Provide the [x, y] coordinate of the cell's center where the given text is located.  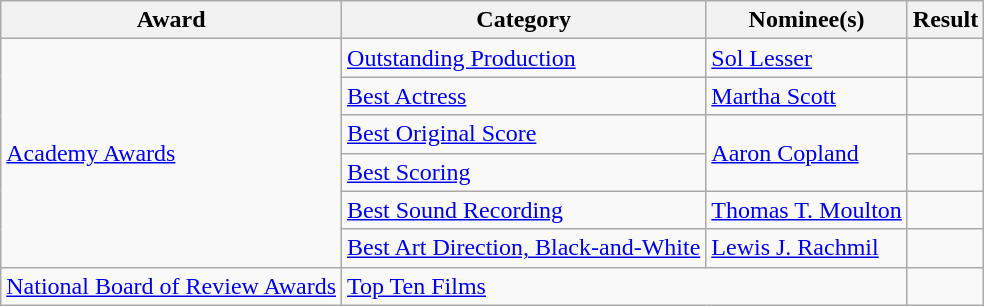
National Board of Review Awards [172, 286]
Academy Awards [172, 153]
Award [172, 20]
Lewis J. Rachmil [807, 248]
Best Original Score [524, 134]
Result [945, 20]
Top Ten Films [625, 286]
Aaron Copland [807, 153]
Thomas T. Moulton [807, 210]
Best Art Direction, Black-and-White [524, 248]
Martha Scott [807, 96]
Best Scoring [524, 172]
Nominee(s) [807, 20]
Best Sound Recording [524, 210]
Sol Lesser [807, 58]
Outstanding Production [524, 58]
Best Actress [524, 96]
Category [524, 20]
